Determine the [X, Y] coordinate at the center of the cell enclosing the given text.  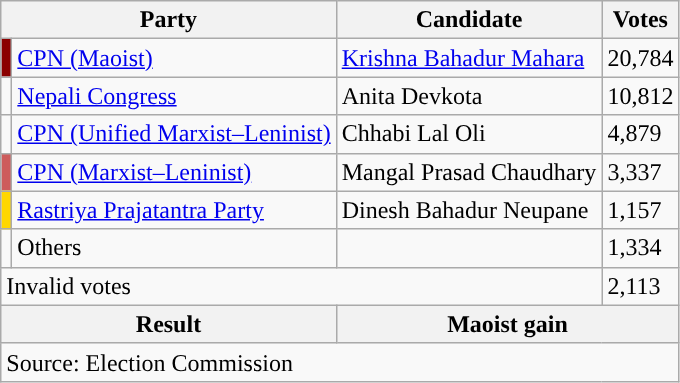
Chhabi Lal Oli [469, 134]
Dinesh Bahadur Neupane [469, 210]
2,113 [640, 286]
Anita Devkota [469, 96]
1,157 [640, 210]
CPN (Unified Marxist–Leninist) [174, 134]
1,334 [640, 248]
CPN (Marxist–Leninist) [174, 172]
Source: Election Commission [340, 362]
3,337 [640, 172]
Votes [640, 20]
CPN (Maoist) [174, 58]
4,879 [640, 134]
Maoist gain [508, 324]
Candidate [469, 20]
Party [168, 20]
Krishna Bahadur Mahara [469, 58]
Mangal Prasad Chaudhary [469, 172]
Nepali Congress [174, 96]
Rastriya Prajatantra Party [174, 210]
Result [168, 324]
Invalid votes [302, 286]
10,812 [640, 96]
20,784 [640, 58]
Others [174, 248]
